Find where the given text appears and provide that cell's center as [x, y] coordinate. 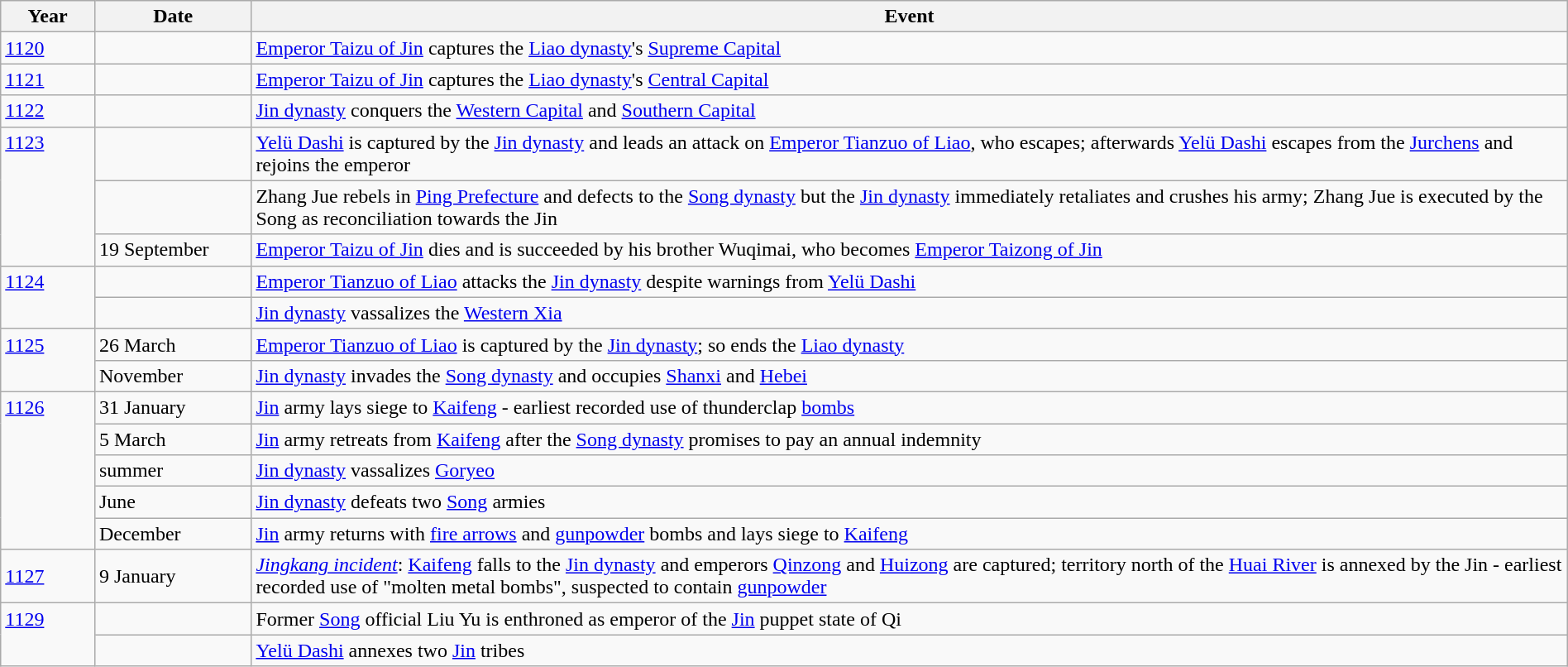
1123 [48, 196]
Jin dynasty vassalizes Goryeo [910, 471]
31 January [172, 407]
Emperor Taizu of Jin dies and is succeeded by his brother Wuqimai, who becomes Emperor Taizong of Jin [910, 250]
Emperor Taizu of Jin captures the Liao dynasty's Central Capital [910, 79]
5 March [172, 439]
Jin army retreats from Kaifeng after the Song dynasty promises to pay an annual indemnity [910, 439]
26 March [172, 344]
1129 [48, 635]
9 January [172, 576]
1122 [48, 111]
November [172, 376]
Jin dynasty defeats two Song armies [910, 502]
1120 [48, 48]
19 September [172, 250]
Event [910, 17]
December [172, 534]
Former Song official Liu Yu is enthroned as emperor of the Jin puppet state of Qi [910, 619]
summer [172, 471]
1126 [48, 470]
June [172, 502]
Yelü Dashi annexes two Jin tribes [910, 650]
Jin dynasty vassalizes the Western Xia [910, 313]
Jin dynasty invades the Song dynasty and occupies Shanxi and Hebei [910, 376]
Emperor Taizu of Jin captures the Liao dynasty's Supreme Capital [910, 48]
Date [172, 17]
1127 [48, 576]
1121 [48, 79]
1124 [48, 297]
Emperor Tianzuo of Liao attacks the Jin dynasty despite warnings from Yelü Dashi [910, 281]
Year [48, 17]
Emperor Tianzuo of Liao is captured by the Jin dynasty; so ends the Liao dynasty [910, 344]
Jin army returns with fire arrows and gunpowder bombs and lays siege to Kaifeng [910, 534]
1125 [48, 360]
Jin dynasty conquers the Western Capital and Southern Capital [910, 111]
Jin army lays siege to Kaifeng - earliest recorded use of thunderclap bombs [910, 407]
